Scan for the cell matching the given text and deliver its [x, y] coordinate at center. 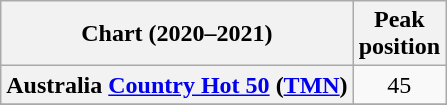
Peakposition [399, 34]
Australia Country Hot 50 (TMN) [177, 85]
Chart (2020–2021) [177, 34]
45 [399, 85]
